Extract the [x, y] coordinate from the center of the cell holding the provided text.  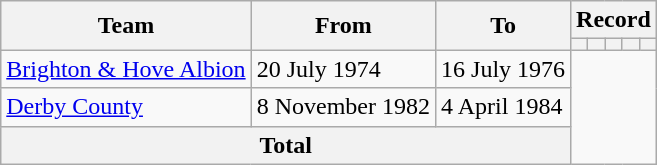
Team [126, 26]
From [343, 26]
Record [614, 20]
Derby County [126, 107]
To [504, 26]
20 July 1974 [343, 69]
8 November 1982 [343, 107]
4 April 1984 [504, 107]
16 July 1976 [504, 69]
Brighton & Hove Albion [126, 69]
Total [286, 145]
